Return (x, y) of the center of cell containing provided text 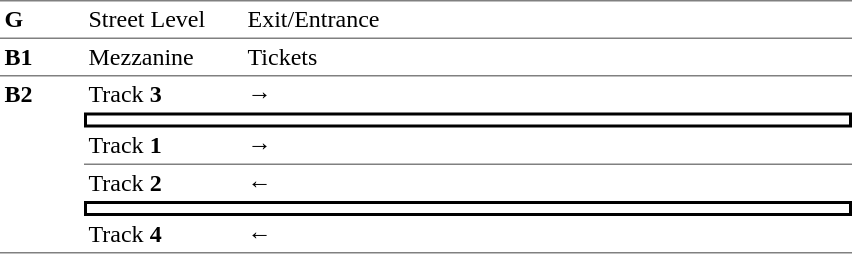
Track 4 (164, 235)
Track 2 (164, 183)
Tickets (548, 57)
Track 1 (164, 146)
Track 3 (164, 94)
Street Level (164, 19)
Exit/Entrance (548, 19)
G (42, 19)
B2 (42, 164)
Mezzanine (164, 57)
B1 (42, 57)
